Locate the cell with the specified text and output its [X, Y] center coordinate. 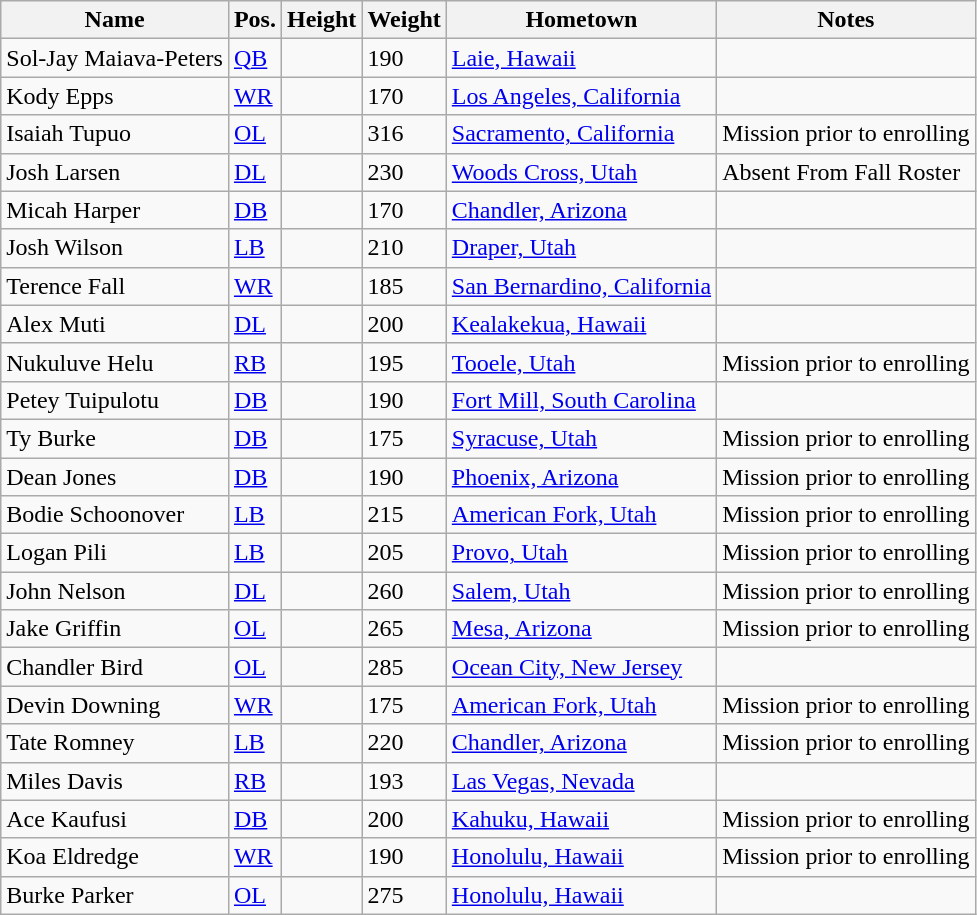
Chandler Bird [115, 667]
210 [404, 248]
Josh Larsen [115, 172]
Kody Epps [115, 96]
Isaiah Tupuo [115, 134]
Logan Pili [115, 553]
220 [404, 743]
275 [404, 895]
Ocean City, New Jersey [581, 667]
285 [404, 667]
Sol-Jay Maiava-Peters [115, 58]
Tooele, Utah [581, 362]
Sacramento, California [581, 134]
260 [404, 591]
Los Angeles, California [581, 96]
Absent From Fall Roster [846, 172]
265 [404, 629]
Name [115, 20]
Bodie Schoonover [115, 515]
Hometown [581, 20]
Terence Fall [115, 286]
185 [404, 286]
Las Vegas, Nevada [581, 781]
QB [254, 58]
205 [404, 553]
Tate Romney [115, 743]
Notes [846, 20]
316 [404, 134]
Phoenix, Arizona [581, 477]
Koa Eldredge [115, 857]
193 [404, 781]
Weight [404, 20]
Ace Kaufusi [115, 819]
Kahuku, Hawaii [581, 819]
Provo, Utah [581, 553]
Devin Downing [115, 705]
Dean Jones [115, 477]
Draper, Utah [581, 248]
195 [404, 362]
Josh Wilson [115, 248]
Syracuse, Utah [581, 438]
Woods Cross, Utah [581, 172]
Height [321, 20]
Fort Mill, South Carolina [581, 400]
Laie, Hawaii [581, 58]
215 [404, 515]
230 [404, 172]
Salem, Utah [581, 591]
Burke Parker [115, 895]
Kealakekua, Hawaii [581, 324]
Petey Tuipulotu [115, 400]
John Nelson [115, 591]
Pos. [254, 20]
Mesa, Arizona [581, 629]
Nukuluve Helu [115, 362]
Ty Burke [115, 438]
San Bernardino, California [581, 286]
Alex Muti [115, 324]
Miles Davis [115, 781]
Micah Harper [115, 210]
Jake Griffin [115, 629]
